Find where the given text appears and provide that cell's center as [X, Y] coordinate. 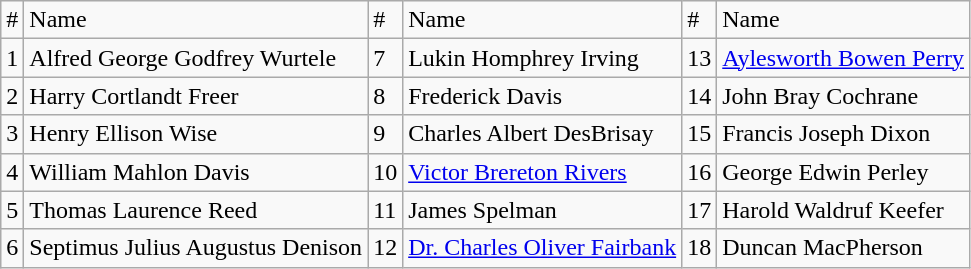
Henry Ellison Wise [196, 134]
7 [386, 58]
Aylesworth Bowen Perry [844, 58]
3 [12, 134]
Francis Joseph Dixon [844, 134]
17 [700, 210]
Duncan MacPherson [844, 248]
8 [386, 96]
15 [700, 134]
Dr. Charles Oliver Fairbank [542, 248]
James Spelman [542, 210]
6 [12, 248]
Harry Cortlandt Freer [196, 96]
12 [386, 248]
Charles Albert DesBrisay [542, 134]
Thomas Laurence Reed [196, 210]
5 [12, 210]
10 [386, 172]
9 [386, 134]
2 [12, 96]
14 [700, 96]
Alfred George Godfrey Wurtele [196, 58]
John Bray Cochrane [844, 96]
Frederick Davis [542, 96]
Septimus Julius Augustus Denison [196, 248]
1 [12, 58]
William Mahlon Davis [196, 172]
George Edwin Perley [844, 172]
11 [386, 210]
18 [700, 248]
Victor Brereton Rivers [542, 172]
13 [700, 58]
16 [700, 172]
Lukin Homphrey Irving [542, 58]
4 [12, 172]
Harold Waldruf Keefer [844, 210]
